From the cell containing the given text, extract its center point as (x, y) coordinate. 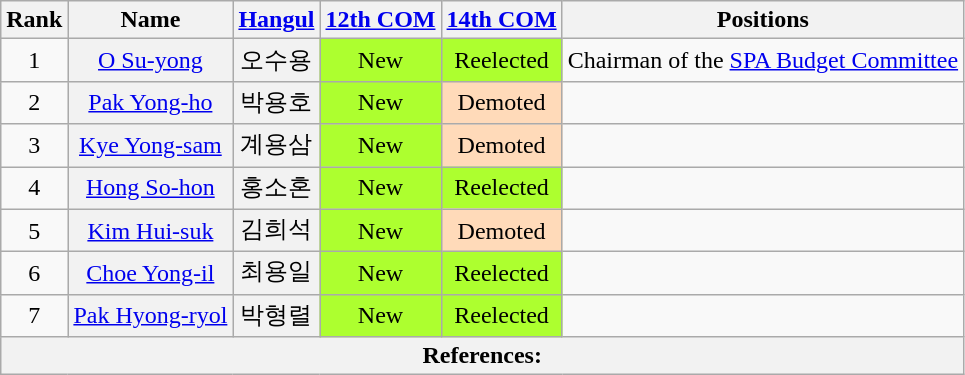
Hong So-hon (150, 188)
Hangul (276, 20)
O Su-yong (150, 60)
Rank (34, 20)
Positions (763, 20)
박용호 (276, 102)
계용삼 (276, 146)
Kim Hui-suk (150, 230)
Name (150, 20)
Chairman of the SPA Budget Committee (763, 60)
6 (34, 274)
14th COM (502, 20)
Pak Yong-ho (150, 102)
3 (34, 146)
오수용 (276, 60)
2 (34, 102)
홍소혼 (276, 188)
김희석 (276, 230)
7 (34, 316)
5 (34, 230)
Pak Hyong-ryol (150, 316)
1 (34, 60)
Kye Yong-sam (150, 146)
Choe Yong-il (150, 274)
4 (34, 188)
References: (482, 356)
최용일 (276, 274)
박형렬 (276, 316)
12th COM (380, 20)
